Determine the [X, Y] coordinate at the center of the cell enclosing the given text.  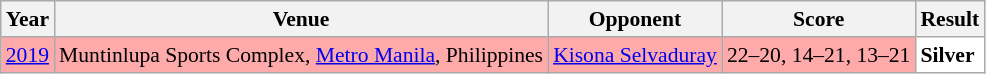
2019 [28, 55]
Kisona Selvaduray [635, 55]
Silver [950, 55]
Result [950, 19]
Muntinlupa Sports Complex, Metro Manila, Philippines [301, 55]
Opponent [635, 19]
Venue [301, 19]
Score [819, 19]
Year [28, 19]
22–20, 14–21, 13–21 [819, 55]
